Detect which cell encompasses the target text, then output its (X, Y) center coordinate. 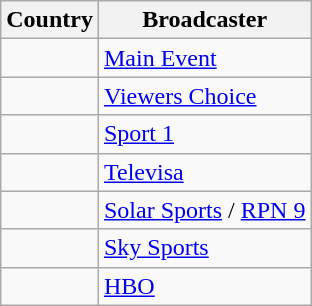
HBO (204, 286)
Televisa (204, 172)
Broadcaster (204, 20)
Viewers Choice (204, 96)
Main Event (204, 58)
Sport 1 (204, 134)
Sky Sports (204, 248)
Solar Sports / RPN 9 (204, 210)
Country (50, 20)
